Detect which cell encompasses the target text, then output its [X, Y] center coordinate. 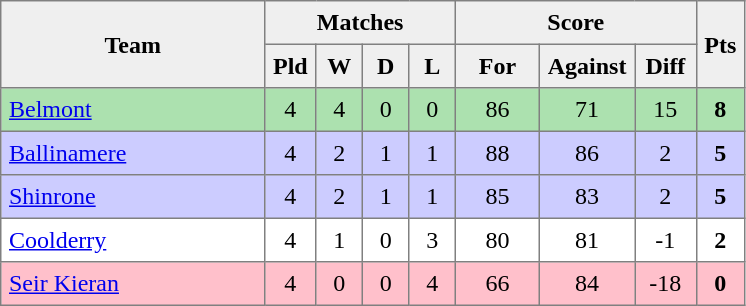
83 [586, 197]
81 [586, 240]
Team [133, 44]
71 [586, 110]
D [385, 66]
Score [576, 23]
3 [432, 240]
L [432, 66]
For [497, 66]
66 [497, 284]
8 [720, 110]
Shinrone [133, 197]
Coolderry [133, 240]
Ballinamere [133, 153]
Belmont [133, 110]
Diff [666, 66]
Pts [720, 44]
84 [586, 284]
Against [586, 66]
Matches [360, 23]
85 [497, 197]
-1 [666, 240]
Seir Kieran [133, 284]
W [339, 66]
15 [666, 110]
Pld [290, 66]
-18 [666, 284]
80 [497, 240]
88 [497, 153]
